Provide the [X, Y] coordinate of the cell's center where the given text is located.  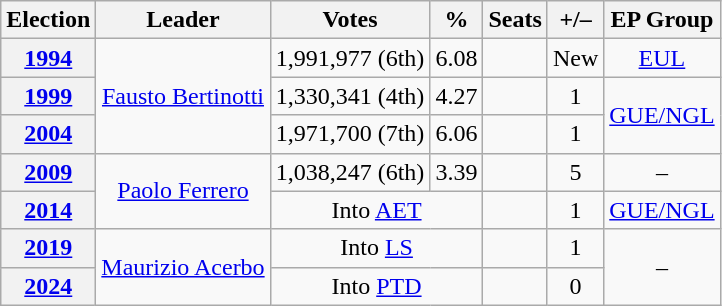
1,038,247 (6th) [350, 172]
Fausto Bertinotti [183, 96]
5 [575, 172]
2024 [48, 286]
1,991,977 (6th) [350, 58]
2004 [48, 134]
Into AET [376, 210]
Maurizio Acerbo [183, 267]
1999 [48, 96]
2014 [48, 210]
Election [48, 20]
6.08 [456, 58]
New [575, 58]
2019 [48, 248]
6.06 [456, 134]
1,971,700 (7th) [350, 134]
3.39 [456, 172]
1994 [48, 58]
+/– [575, 20]
1,330,341 (4th) [350, 96]
Seats [515, 20]
Votes [350, 20]
Into LS [376, 248]
Leader [183, 20]
% [456, 20]
Paolo Ferrero [183, 191]
2009 [48, 172]
EUL [662, 58]
EP Group [662, 20]
4.27 [456, 96]
0 [575, 286]
Into PTD [376, 286]
